From the cell containing the given text, extract its center point as [X, Y] coordinate. 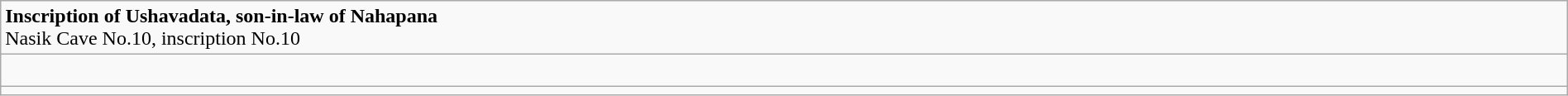
Inscription of Ushavadata, son-in-law of NahapanaNasik Cave No.10, inscription No.10 [784, 28]
